From the cell containing the given text, extract its center point as [x, y] coordinate. 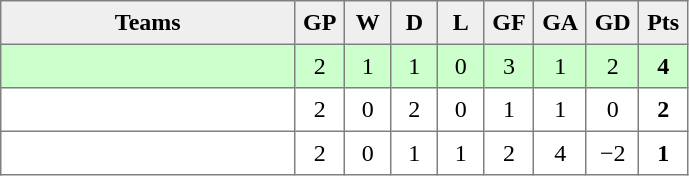
L [461, 23]
W [368, 23]
GF [509, 23]
GA [560, 23]
Pts [663, 23]
3 [509, 66]
D [414, 23]
−2 [612, 153]
GD [612, 23]
GP [320, 23]
Teams [148, 23]
